Scan for the cell matching the given text and deliver its (X, Y) coordinate at center. 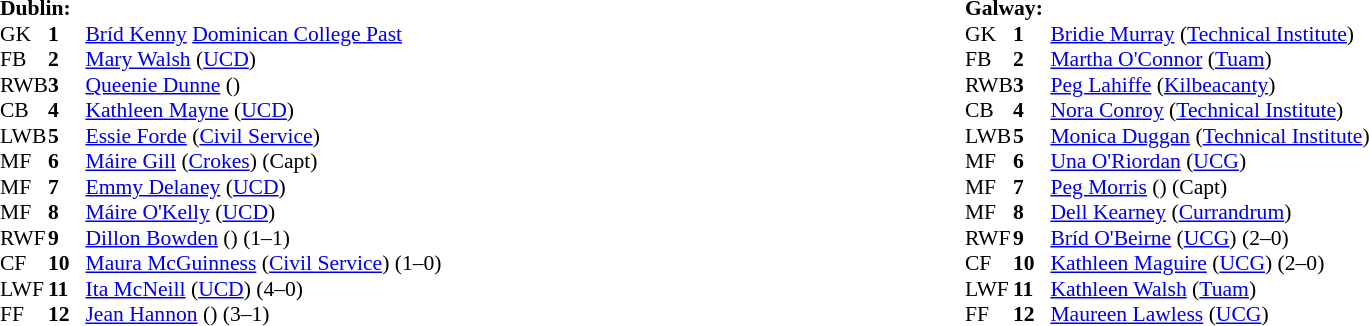
Monica Duggan (Technical Institute) (1210, 136)
Dell Kearney (Currandrum) (1210, 213)
Máire Gill (Crokes) (Capt) (263, 161)
Kathleen Mayne (UCD) (263, 111)
Bríd O'Beirne (UCG) (2–0) (1210, 238)
Queenie Dunne () (263, 85)
Maura McGuinness (Civil Service) (1–0) (263, 263)
Nora Conroy (Technical Institute) (1210, 111)
Peg Lahiffe (Kilbeacanty) (1210, 85)
Dillon Bowden () (1–1) (263, 238)
Kathleen Walsh (Tuam) (1210, 289)
Martha O'Connor (Tuam) (1210, 59)
Kathleen Maguire (UCG) (2–0) (1210, 263)
Ita McNeill (UCD) (4–0) (263, 289)
Emmy Delaney (UCD) (263, 187)
Bridie Murray (Technical Institute) (1210, 34)
Máire O'Kelly (UCD) (263, 213)
Peg Morris () (Capt) (1210, 187)
Bríd Kenny Dominican College Past (263, 34)
Mary Walsh (UCD) (263, 59)
Essie Forde (Civil Service) (263, 136)
Una O'Riordan (UCG) (1210, 161)
